Return the [X, Y] coordinate for the center point of the cell that contains the specified text.  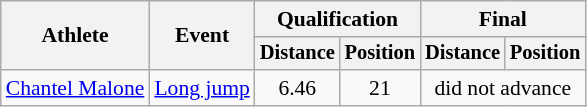
Final [502, 19]
did not advance [502, 88]
Long jump [202, 88]
Athlete [76, 36]
Event [202, 36]
Qualification [338, 19]
6.46 [298, 88]
Chantel Malone [76, 88]
21 [380, 88]
